Search for the cell housing the specified text and yield its [X, Y] center coordinate. 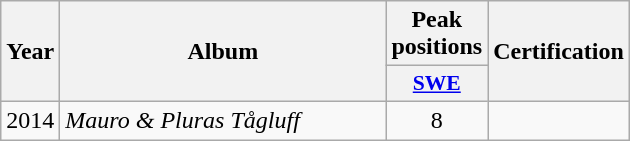
8 [437, 120]
Year [30, 52]
2014 [30, 120]
SWE [437, 84]
Certification [559, 52]
Mauro & Pluras Tågluff [223, 120]
Album [223, 52]
Peak positions [437, 34]
